Identify which cell holds the provided text, then report its [X, Y] central coordinate. 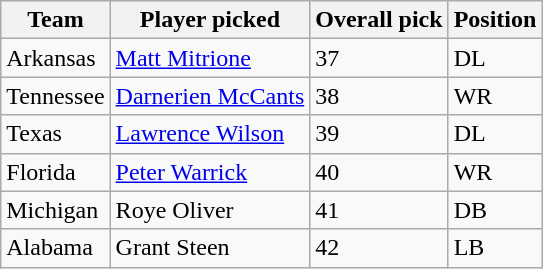
Arkansas [56, 58]
38 [379, 96]
Lawrence Wilson [210, 134]
Matt Mitrione [210, 58]
LB [495, 248]
41 [379, 210]
Darnerien McCants [210, 96]
Alabama [56, 248]
40 [379, 172]
Roye Oliver [210, 210]
37 [379, 58]
Position [495, 20]
Tennessee [56, 96]
Michigan [56, 210]
Texas [56, 134]
Overall pick [379, 20]
42 [379, 248]
DB [495, 210]
Player picked [210, 20]
Grant Steen [210, 248]
39 [379, 134]
Florida [56, 172]
Team [56, 20]
Peter Warrick [210, 172]
